Provide the (X, Y) coordinate of the cell's center where the given text is located.  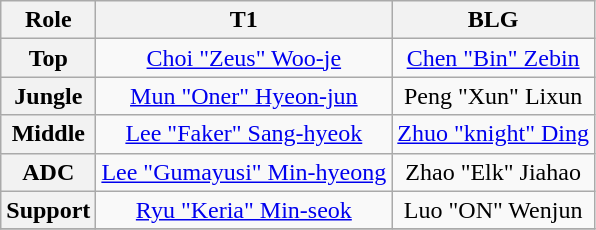
Mun "Oner" Hyeon-jun (244, 96)
Lee "Gumayusi" Min-hyeong (244, 172)
Lee "Faker" Sang-hyeok (244, 134)
Jungle (48, 96)
Top (48, 58)
T1 (244, 20)
Zhao "Elk" Jiahao (494, 172)
BLG (494, 20)
ADC (48, 172)
Luo "ON" Wenjun (494, 210)
Ryu "Keria" Min-seok (244, 210)
Peng "Xun" Lixun (494, 96)
Support (48, 210)
Role (48, 20)
Choi "Zeus" Woo-je (244, 58)
Zhuo "knight" Ding (494, 134)
Middle (48, 134)
Chen "Bin" Zebin (494, 58)
